Return (X, Y) of the center of cell containing provided text 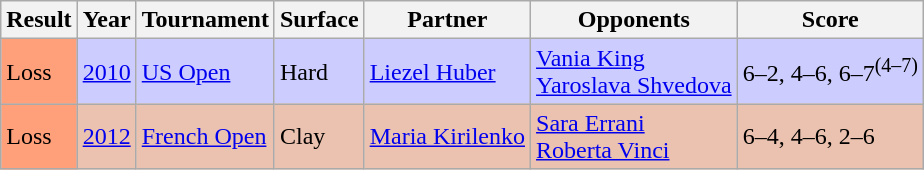
US Open (205, 72)
Clay (319, 136)
Tournament (205, 20)
Maria Kirilenko (447, 136)
Hard (319, 72)
Partner (447, 20)
2012 (106, 136)
6–4, 4–6, 2–6 (830, 136)
Opponents (634, 20)
Result (39, 20)
Score (830, 20)
Sara Errani Roberta Vinci (634, 136)
6–2, 4–6, 6–7(4–7) (830, 72)
Year (106, 20)
French Open (205, 136)
Vania King Yaroslava Shvedova (634, 72)
2010 (106, 72)
Liezel Huber (447, 72)
Surface (319, 20)
